Output the [X, Y] coordinate of the center of the cell containing the given text.  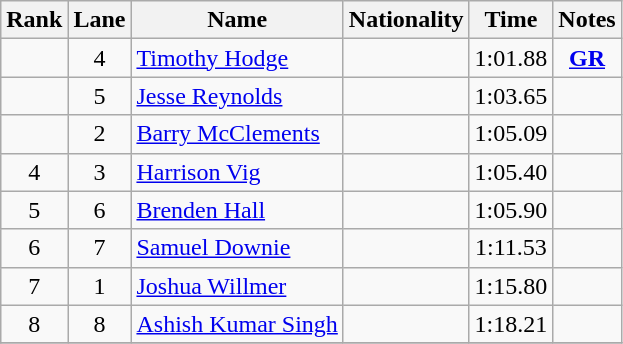
Lane [100, 20]
Samuel Downie [237, 248]
Time [511, 20]
1 [100, 286]
Name [237, 20]
1:01.88 [511, 58]
1:05.90 [511, 210]
2 [100, 134]
1:15.80 [511, 286]
Barry McClements [237, 134]
GR [587, 58]
Rank [34, 20]
3 [100, 172]
1:05.09 [511, 134]
1:03.65 [511, 96]
Timothy Hodge [237, 58]
1:05.40 [511, 172]
Nationality [406, 20]
1:18.21 [511, 324]
Jesse Reynolds [237, 96]
Brenden Hall [237, 210]
Notes [587, 20]
Harrison Vig [237, 172]
Joshua Willmer [237, 286]
1:11.53 [511, 248]
Ashish Kumar Singh [237, 324]
